Provide the [x, y] coordinate of the cell's center where the given text is located.  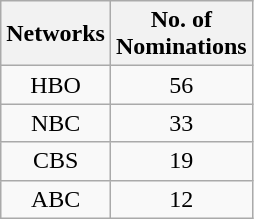
NBC [56, 123]
HBO [56, 85]
33 [181, 123]
CBS [56, 161]
ABC [56, 199]
12 [181, 199]
19 [181, 161]
Networks [56, 34]
No. ofNominations [181, 34]
56 [181, 85]
